Return the [x, y] coordinate for the center point of the cell that contains the specified text.  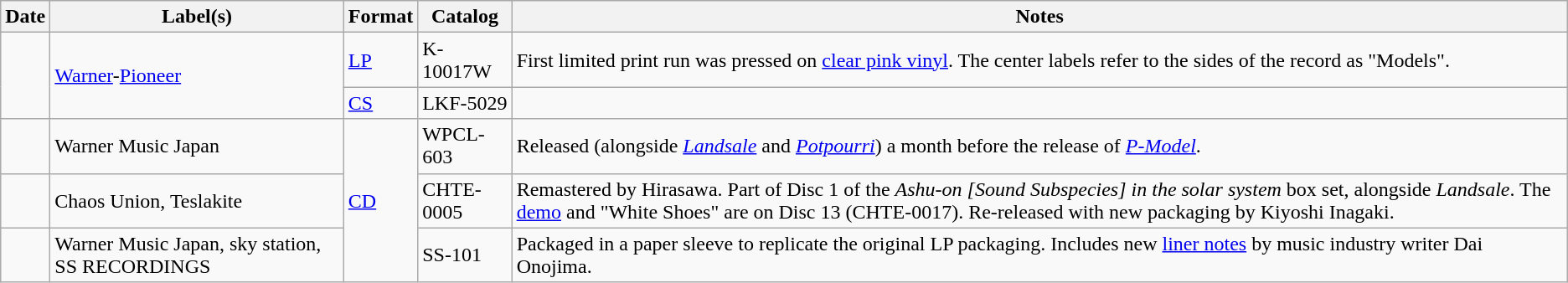
WPCL-603 [465, 146]
CHTE-0005 [465, 201]
Packaged in a paper sleeve to replicate the original LP packaging. Includes new liner notes by music industry writer Dai Onojima. [1039, 255]
CS [380, 103]
Warner-Pioneer [198, 75]
Warner Music Japan [198, 146]
LP [380, 60]
Catalog [465, 17]
First limited print run was pressed on clear pink vinyl. The center labels refer to the sides of the record as "Models". [1039, 60]
CD [380, 201]
SS-101 [465, 255]
LKF-5029 [465, 103]
K-10017W [465, 60]
Date [25, 17]
Warner Music Japan, sky station, SS RECORDINGS [198, 255]
Notes [1039, 17]
Label(s) [198, 17]
Released (alongside Landsale and Potpourri) a month before the release of P-Model. [1039, 146]
Format [380, 17]
Chaos Union, Teslakite [198, 201]
